Search for the cell housing the specified text and yield its (x, y) center coordinate. 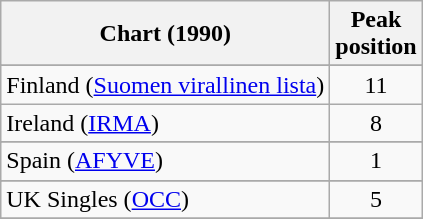
Spain (AFYVE) (166, 161)
5 (376, 199)
Peakposition (376, 34)
UK Singles (OCC) (166, 199)
Ireland (IRMA) (166, 123)
Finland (Suomen virallinen lista) (166, 85)
8 (376, 123)
11 (376, 85)
Chart (1990) (166, 34)
1 (376, 161)
